Return (X, Y) of the center of cell containing provided text 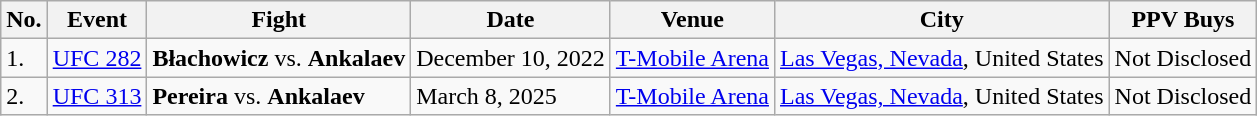
2. (24, 96)
UFC 282 (97, 58)
Pereira vs. Ankalaev (279, 96)
No. (24, 20)
Fight (279, 20)
UFC 313 (97, 96)
Venue (692, 20)
December 10, 2022 (511, 58)
Błachowicz vs. Ankalaev (279, 58)
Date (511, 20)
Event (97, 20)
1. (24, 58)
March 8, 2025 (511, 96)
PPV Buys (1183, 20)
City (942, 20)
